Provide the [X, Y] coordinate of the cell's center where the given text is located.  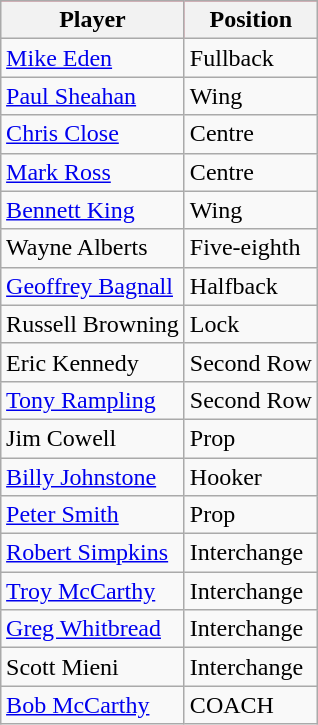
Position [250, 20]
Lock [250, 324]
Eric Kennedy [93, 362]
Russell Browning [93, 324]
Wayne Alberts [93, 248]
Mike Eden [93, 58]
Jim Cowell [93, 438]
Player [93, 20]
Geoffrey Bagnall [93, 286]
COACH [250, 705]
Mark Ross [93, 172]
Greg Whitbread [93, 629]
Bob McCarthy [93, 705]
Fullback [250, 58]
Chris Close [93, 134]
Bennett King [93, 210]
Tony Rampling [93, 400]
Hooker [250, 477]
Peter Smith [93, 515]
Halfback [250, 286]
Robert Simpkins [93, 553]
Paul Sheahan [93, 96]
Troy McCarthy [93, 591]
Scott Mieni [93, 667]
Billy Johnstone [93, 477]
Five-eighth [250, 248]
